Provide the [X, Y] coordinate of the cell's center where the given text is located.  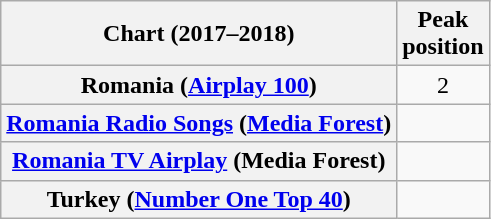
Turkey (Number One Top 40) [199, 199]
Romania Radio Songs (Media Forest) [199, 123]
Chart (2017–2018) [199, 34]
Peakposition [443, 34]
Romania TV Airplay (Media Forest) [199, 161]
2 [443, 85]
Romania (Airplay 100) [199, 85]
